From the cell containing the given text, extract its center point as (X, Y) coordinate. 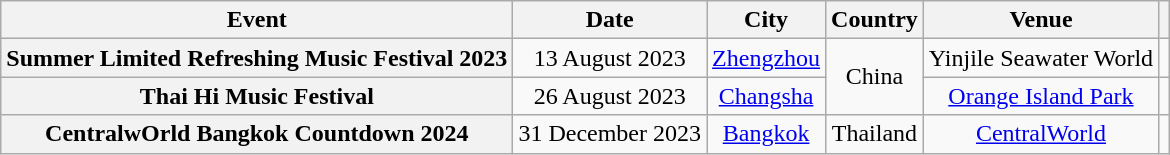
CentralWorld (1040, 134)
26 August 2023 (610, 96)
Changsha (766, 96)
Bangkok (766, 134)
31 December 2023 (610, 134)
Zhengzhou (766, 58)
Event (257, 20)
Country (875, 20)
Date (610, 20)
Thai Hi Music Festival (257, 96)
CentralwOrld Bangkok Countdown 2024 (257, 134)
Yinjile Seawater World (1040, 58)
China (875, 77)
Summer Limited Refreshing Music Festival 2023 (257, 58)
Venue (1040, 20)
City (766, 20)
13 August 2023 (610, 58)
Orange Island Park (1040, 96)
Thailand (875, 134)
